Provide the (x, y) coordinate of the cell's center where the given text is located.  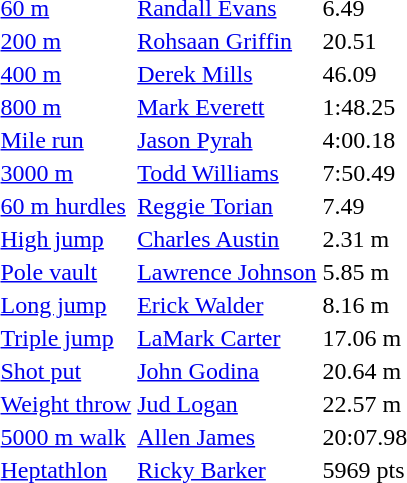
Derek Mills (227, 74)
Rohsaan Griffin (227, 41)
Allen James (227, 437)
Jud Logan (227, 404)
Todd Williams (227, 173)
Mark Everett (227, 107)
Lawrence Johnson (227, 272)
LaMark Carter (227, 338)
Charles Austin (227, 239)
Reggie Torian (227, 206)
Jason Pyrah (227, 140)
Erick Walder (227, 305)
John Godina (227, 371)
